Output the [X, Y] coordinate of the center of the cell containing the given text.  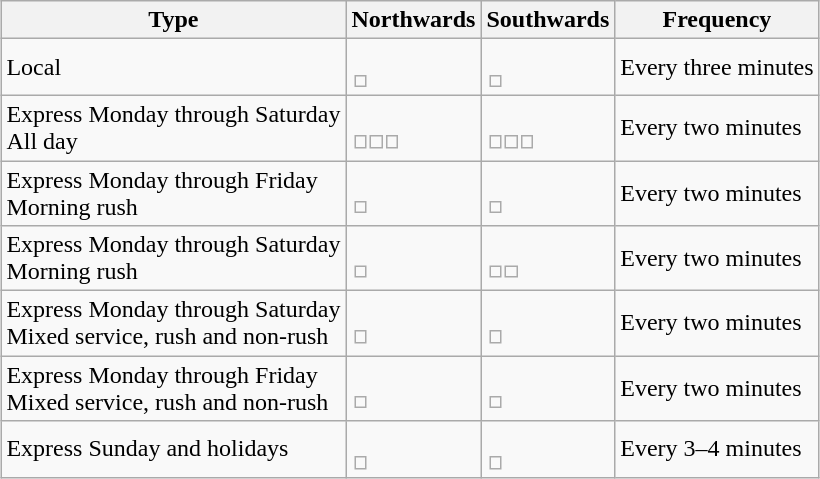
Northwards [414, 20]
Express Monday through FridayMixed service, rush and non-rush [174, 388]
Express Monday through SaturdayMixed service, rush and non-rush [174, 324]
Frequency [717, 20]
Express Monday through FridayMorning rush [174, 192]
Every 3–4 minutes [717, 450]
Every three minutes [717, 68]
Type [174, 20]
Express Monday through SaturdayMorning rush [174, 258]
Express Sunday and holidays [174, 450]
Local [174, 68]
Express Monday through SaturdayAll day [174, 128]
Southwards [548, 20]
